Find where the given text appears and provide that cell's center as [X, Y] coordinate. 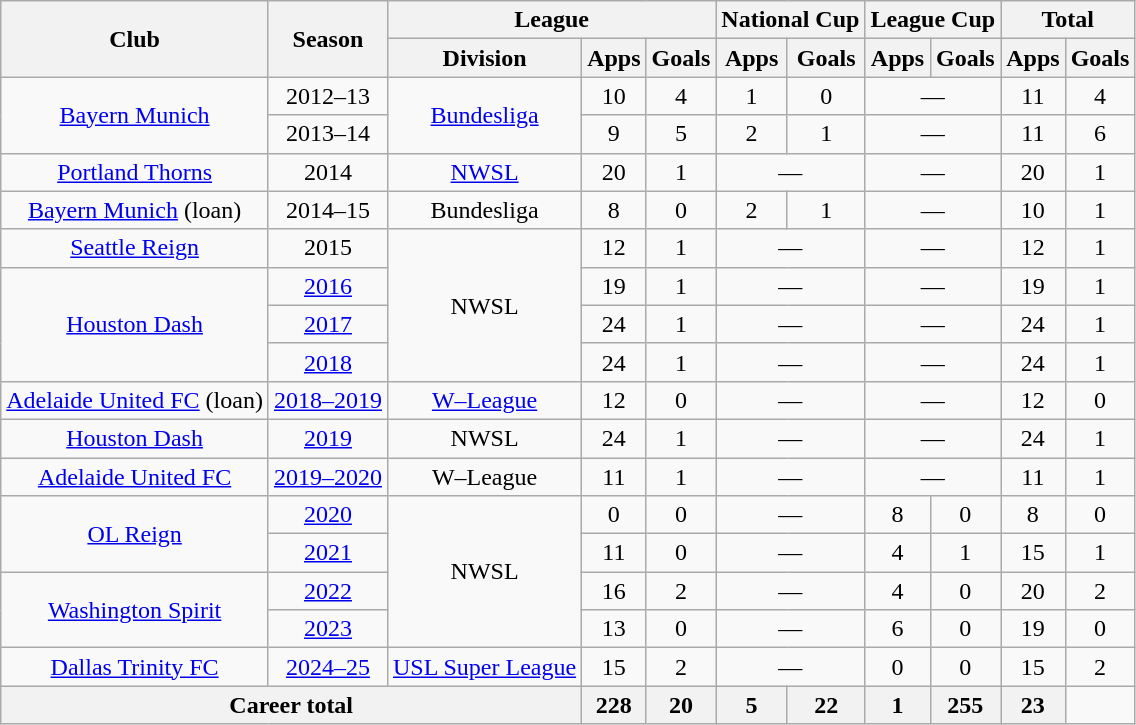
Season [328, 39]
2021 [328, 553]
Washington Spirit [135, 610]
Total [1068, 20]
Bayern Munich [135, 115]
16 [614, 591]
OL Reign [135, 534]
National Cup [790, 20]
9 [614, 134]
13 [614, 629]
255 [966, 705]
Seattle Reign [135, 248]
League Cup [933, 20]
Dallas Trinity FC [135, 667]
2018 [328, 362]
2016 [328, 286]
2017 [328, 324]
League [551, 20]
2019–2020 [328, 477]
Club [135, 39]
22 [826, 705]
Adelaide United FC (loan) [135, 400]
2015 [328, 248]
2014–15 [328, 210]
2014 [328, 172]
2024–25 [328, 667]
2019 [328, 438]
23 [1033, 705]
2012–13 [328, 96]
2023 [328, 629]
2018–2019 [328, 400]
2013–14 [328, 134]
Adelaide United FC [135, 477]
2022 [328, 591]
USL Super League [484, 667]
2020 [328, 515]
Portland Thorns [135, 172]
Division [484, 58]
Bayern Munich (loan) [135, 210]
228 [614, 705]
Career total [292, 705]
